Identify which cell holds the provided text, then report its (X, Y) central coordinate. 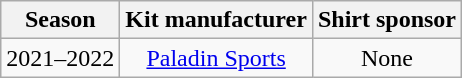
2021–2022 (60, 58)
None (386, 58)
Shirt sponsor (386, 20)
Paladin Sports (216, 58)
Season (60, 20)
Kit manufacturer (216, 20)
